Detect which cell encompasses the target text, then output its [x, y] center coordinate. 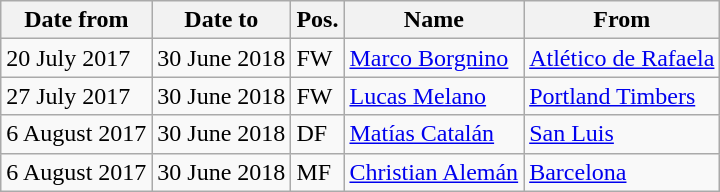
Christian Alemán [434, 172]
Atlético de Rafaela [622, 58]
Marco Borgnino [434, 58]
Lucas Melano [434, 96]
Pos. [318, 20]
DF [318, 134]
San Luis [622, 134]
27 July 2017 [76, 96]
20 July 2017 [76, 58]
Portland Timbers [622, 96]
Name [434, 20]
Matías Catalán [434, 134]
Date from [76, 20]
Date to [222, 20]
MF [318, 172]
From [622, 20]
Barcelona [622, 172]
